Provide the [x, y] coordinate of the cell's center where the given text is located.  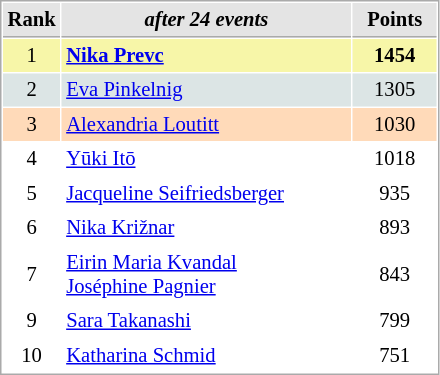
Yūki Itō [207, 158]
1454 [395, 56]
6 [32, 228]
1018 [395, 158]
Katharina Schmid [207, 356]
4 [32, 158]
Eirin Maria Kvandal Joséphine Pagnier [207, 274]
7 [32, 274]
Nika Prevc [207, 56]
9 [32, 320]
3 [32, 124]
799 [395, 320]
751 [395, 356]
1030 [395, 124]
Alexandria Loutitt [207, 124]
10 [32, 356]
Jacqueline Seifriedsberger [207, 194]
1 [32, 56]
Sara Takanashi [207, 320]
Points [395, 20]
after 24 events [207, 20]
2 [32, 90]
Rank [32, 20]
935 [395, 194]
Eva Pinkelnig [207, 90]
Nika Križnar [207, 228]
1305 [395, 90]
5 [32, 194]
843 [395, 274]
893 [395, 228]
